Locate the cell with the specified text and output its [x, y] center coordinate. 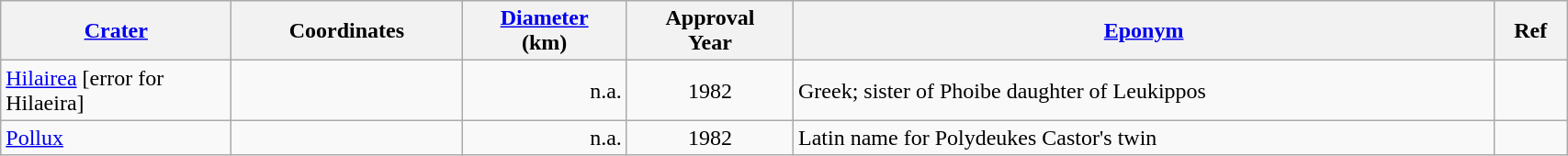
Diameter(km) [545, 31]
ApprovalYear [709, 31]
Eponym [1145, 31]
Ref [1530, 31]
Pollux [116, 138]
Coordinates [347, 31]
Hilairea [error for Hilaeira] [116, 90]
Crater [116, 31]
Greek; sister of Phoibe daughter of Leukippos [1145, 90]
Latin name for Polydeukes Castor's twin [1145, 138]
